Find where the given text appears and provide that cell's center as (X, Y) coordinate. 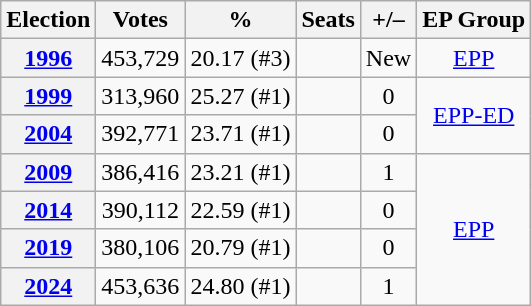
Election (48, 20)
1996 (48, 58)
2009 (48, 172)
1999 (48, 96)
25.27 (#1) (240, 96)
+/– (388, 20)
20.79 (#1) (240, 248)
20.17 (#3) (240, 58)
2019 (48, 248)
453,729 (140, 58)
EPP-ED (474, 115)
380,106 (140, 248)
313,960 (140, 96)
453,636 (140, 286)
24.80 (#1) (240, 286)
New (388, 58)
22.59 (#1) (240, 210)
EP Group (474, 20)
23.71 (#1) (240, 134)
386,416 (140, 172)
2014 (48, 210)
2024 (48, 286)
% (240, 20)
390,112 (140, 210)
Seats (328, 20)
23.21 (#1) (240, 172)
392,771 (140, 134)
2004 (48, 134)
Votes (140, 20)
